Locate the cell with the specified text and output its [x, y] center coordinate. 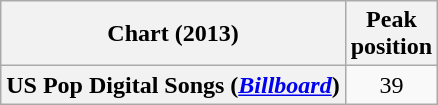
US Pop Digital Songs (Billboard) [173, 85]
Peakposition [391, 34]
39 [391, 85]
Chart (2013) [173, 34]
